Output the (x, y) coordinate of the center of the cell containing the given text.  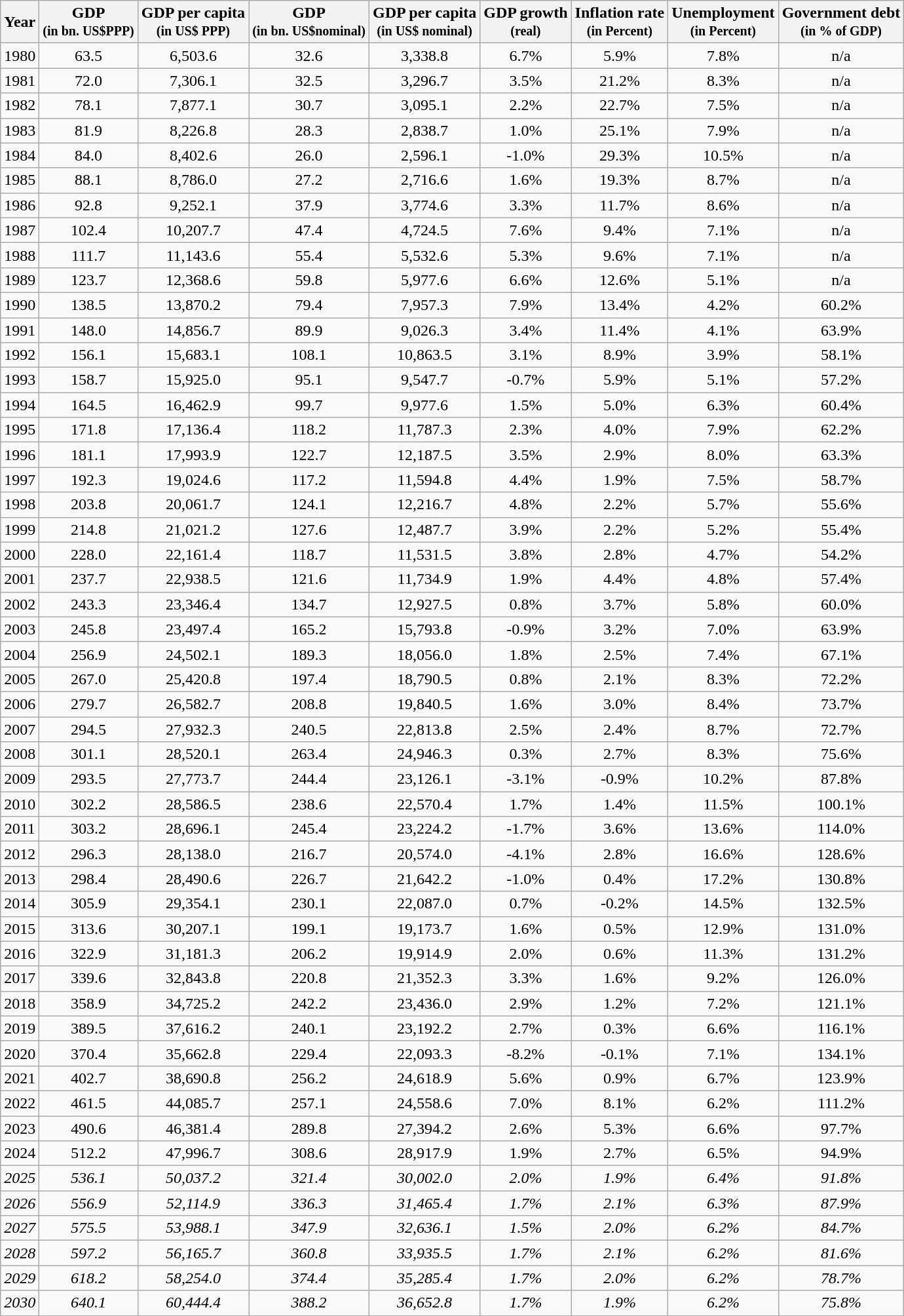
1988 (20, 255)
303.2 (88, 829)
63.5 (88, 56)
10,207.7 (193, 230)
Government debt(in % of GDP) (841, 22)
8.0% (723, 455)
59.8 (309, 280)
111.2% (841, 1103)
78.7% (841, 1278)
60.4% (841, 405)
14,856.7 (193, 330)
-8.2% (525, 1053)
28,917.9 (424, 1153)
189.3 (309, 654)
23,436.0 (424, 1003)
30.7 (309, 106)
114.0% (841, 829)
28,586.5 (193, 804)
47,996.7 (193, 1153)
294.5 (88, 729)
2004 (20, 654)
1983 (20, 130)
21,021.2 (193, 530)
347.9 (309, 1228)
3.2% (620, 629)
3,774.6 (424, 205)
23,192.2 (424, 1028)
8,402.6 (193, 155)
60.2% (841, 305)
75.6% (841, 754)
63.3% (841, 455)
313.6 (88, 929)
2027 (20, 1228)
123.7 (88, 280)
302.2 (88, 804)
19,840.5 (424, 704)
245.4 (309, 829)
28.3 (309, 130)
12,216.7 (424, 505)
36,652.8 (424, 1303)
243.3 (88, 604)
21,642.2 (424, 879)
55.4 (309, 255)
11.3% (723, 954)
2.4% (620, 729)
11,594.8 (424, 480)
6.5% (723, 1153)
131.0% (841, 929)
4.1% (723, 330)
27.2 (309, 180)
5.8% (723, 604)
263.4 (309, 754)
19.3% (620, 180)
7.2% (723, 1003)
4.2% (723, 305)
33,935.5 (424, 1253)
138.5 (88, 305)
27,773.7 (193, 779)
31,181.3 (193, 954)
0.5% (620, 929)
81.9 (88, 130)
12,187.5 (424, 455)
GDP growth(real) (525, 22)
256.2 (309, 1078)
228.0 (88, 554)
7,957.3 (424, 305)
18,056.0 (424, 654)
-1.7% (525, 829)
8,226.8 (193, 130)
127.6 (309, 530)
1980 (20, 56)
99.7 (309, 405)
2.3% (525, 430)
15,683.1 (193, 355)
20,061.7 (193, 505)
-3.1% (525, 779)
60.0% (841, 604)
5,532.6 (424, 255)
25.1% (620, 130)
16,462.9 (193, 405)
3,095.1 (424, 106)
490.6 (88, 1128)
298.4 (88, 879)
95.1 (309, 380)
321.4 (309, 1178)
124.1 (309, 505)
226.7 (309, 879)
2009 (20, 779)
1996 (20, 455)
4.0% (620, 430)
28,520.1 (193, 754)
GDP per capita(in US$ PPP) (193, 22)
46,381.4 (193, 1128)
2003 (20, 629)
Unemployment(in Percent) (723, 22)
336.3 (309, 1203)
6,503.6 (193, 56)
22.7% (620, 106)
2002 (20, 604)
67.1% (841, 654)
556.9 (88, 1203)
10.2% (723, 779)
44,085.7 (193, 1103)
181.1 (88, 455)
17.2% (723, 879)
GDP(in bn. US$PPP) (88, 22)
57.4% (841, 579)
388.2 (309, 1303)
29,354.1 (193, 904)
240.1 (309, 1028)
Year (20, 22)
78.1 (88, 106)
1984 (20, 155)
5.0% (620, 405)
-4.1% (525, 854)
37,616.2 (193, 1028)
2011 (20, 829)
24,558.6 (424, 1103)
2,838.7 (424, 130)
4,724.5 (424, 230)
9,026.3 (424, 330)
171.8 (88, 430)
148.0 (88, 330)
1.8% (525, 654)
22,093.3 (424, 1053)
2021 (20, 1078)
52,114.9 (193, 1203)
0.4% (620, 879)
267.0 (88, 679)
3.7% (620, 604)
14.5% (723, 904)
22,570.4 (424, 804)
575.5 (88, 1228)
1995 (20, 430)
11,531.5 (424, 554)
2029 (20, 1278)
9,547.7 (424, 380)
2019 (20, 1028)
97.7% (841, 1128)
116.1% (841, 1028)
1986 (20, 205)
20,574.0 (424, 854)
7.4% (723, 654)
11.5% (723, 804)
3.6% (620, 829)
1999 (20, 530)
18,790.5 (424, 679)
2017 (20, 978)
121.1% (841, 1003)
242.2 (309, 1003)
238.6 (309, 804)
108.1 (309, 355)
15,925.0 (193, 380)
1992 (20, 355)
9.4% (620, 230)
257.1 (309, 1103)
216.7 (309, 854)
9,977.6 (424, 405)
2007 (20, 729)
192.3 (88, 480)
2000 (20, 554)
2014 (20, 904)
29.3% (620, 155)
7.8% (723, 56)
23,126.1 (424, 779)
31,465.4 (424, 1203)
244.4 (309, 779)
1990 (20, 305)
279.7 (88, 704)
6.4% (723, 1178)
1.4% (620, 804)
5.2% (723, 530)
72.2% (841, 679)
1997 (20, 480)
12,368.6 (193, 280)
370.4 (88, 1053)
23,346.4 (193, 604)
536.1 (88, 1178)
58,254.0 (193, 1278)
289.8 (309, 1128)
24,502.1 (193, 654)
389.5 (88, 1028)
34,725.2 (193, 1003)
220.8 (309, 978)
293.5 (88, 779)
230.1 (309, 904)
32,843.8 (193, 978)
17,136.4 (193, 430)
0.6% (620, 954)
8.1% (620, 1103)
126.0% (841, 978)
8.9% (620, 355)
21.2% (620, 81)
5,977.6 (424, 280)
360.8 (309, 1253)
Inflation rate(in Percent) (620, 22)
1985 (20, 180)
2005 (20, 679)
128.6% (841, 854)
11.7% (620, 205)
24,946.3 (424, 754)
15,793.8 (424, 629)
55.4% (841, 530)
296.3 (88, 854)
339.6 (88, 978)
28,490.6 (193, 879)
-0.2% (620, 904)
1993 (20, 380)
10,863.5 (424, 355)
7,877.1 (193, 106)
12,927.5 (424, 604)
84.7% (841, 1228)
17,993.9 (193, 455)
8.6% (723, 205)
81.6% (841, 1253)
53,988.1 (193, 1228)
2,716.6 (424, 180)
118.2 (309, 430)
8.4% (723, 704)
58.7% (841, 480)
122.7 (309, 455)
4.7% (723, 554)
13.4% (620, 305)
2015 (20, 929)
374.4 (309, 1278)
35,662.8 (193, 1053)
1987 (20, 230)
22,161.4 (193, 554)
1982 (20, 106)
2010 (20, 804)
402.7 (88, 1078)
12,487.7 (424, 530)
1.0% (525, 130)
132.5% (841, 904)
305.9 (88, 904)
32.6 (309, 56)
3.4% (525, 330)
7,306.1 (193, 81)
87.9% (841, 1203)
3.1% (525, 355)
3.8% (525, 554)
512.2 (88, 1153)
22,087.0 (424, 904)
5.7% (723, 505)
94.9% (841, 1153)
91.8% (841, 1178)
308.6 (309, 1153)
199.1 (309, 929)
11,143.6 (193, 255)
165.2 (309, 629)
19,024.6 (193, 480)
55.6% (841, 505)
5.6% (525, 1078)
21,352.3 (424, 978)
123.9% (841, 1078)
32,636.1 (424, 1228)
-0.7% (525, 380)
32.5 (309, 81)
79.4 (309, 305)
92.8 (88, 205)
27,394.2 (424, 1128)
GDP per capita(in US$ nominal) (424, 22)
54.2% (841, 554)
2023 (20, 1128)
-0.1% (620, 1053)
27,932.3 (193, 729)
2.6% (525, 1128)
11,787.3 (424, 430)
203.8 (88, 505)
23,224.2 (424, 829)
111.7 (88, 255)
24,618.9 (424, 1078)
57.2% (841, 380)
11.4% (620, 330)
2008 (20, 754)
7.6% (525, 230)
89.9 (309, 330)
22,813.8 (424, 729)
GDP(in bn. US$nominal) (309, 22)
461.5 (88, 1103)
597.2 (88, 1253)
50,037.2 (193, 1178)
72.7% (841, 729)
2022 (20, 1103)
208.8 (309, 704)
9,252.1 (193, 205)
19,173.7 (424, 929)
9.6% (620, 255)
2026 (20, 1203)
13.6% (723, 829)
118.7 (309, 554)
131.2% (841, 954)
117.2 (309, 480)
11,734.9 (424, 579)
256.9 (88, 654)
22,938.5 (193, 579)
38,690.8 (193, 1078)
358.9 (88, 1003)
134.7 (309, 604)
240.5 (309, 729)
26,582.7 (193, 704)
75.8% (841, 1303)
121.6 (309, 579)
88.1 (88, 180)
1.2% (620, 1003)
1989 (20, 280)
28,696.1 (193, 829)
158.7 (88, 380)
100.1% (841, 804)
25,420.8 (193, 679)
2020 (20, 1053)
237.7 (88, 579)
0.7% (525, 904)
164.5 (88, 405)
2030 (20, 1303)
30,207.1 (193, 929)
2024 (20, 1153)
3,338.8 (424, 56)
28,138.0 (193, 854)
84.0 (88, 155)
35,285.4 (424, 1278)
60,444.4 (193, 1303)
9.2% (723, 978)
130.8% (841, 879)
72.0 (88, 81)
2006 (20, 704)
30,002.0 (424, 1178)
156.1 (88, 355)
1991 (20, 330)
8,786.0 (193, 180)
640.1 (88, 1303)
229.4 (309, 1053)
56,165.7 (193, 1253)
214.8 (88, 530)
618.2 (88, 1278)
19,914.9 (424, 954)
1994 (20, 405)
1981 (20, 81)
245.8 (88, 629)
1998 (20, 505)
0.9% (620, 1078)
47.4 (309, 230)
102.4 (88, 230)
322.9 (88, 954)
16.6% (723, 854)
10.5% (723, 155)
12.9% (723, 929)
206.2 (309, 954)
2018 (20, 1003)
23,497.4 (193, 629)
87.8% (841, 779)
73.7% (841, 704)
3.0% (620, 704)
26.0 (309, 155)
58.1% (841, 355)
2,596.1 (424, 155)
13,870.2 (193, 305)
2028 (20, 1253)
2016 (20, 954)
134.1% (841, 1053)
197.4 (309, 679)
37.9 (309, 205)
2013 (20, 879)
12.6% (620, 280)
2001 (20, 579)
301.1 (88, 754)
3,296.7 (424, 81)
2025 (20, 1178)
2012 (20, 854)
62.2% (841, 430)
